Provide the (X, Y) coordinate of the cell's center where the given text is located.  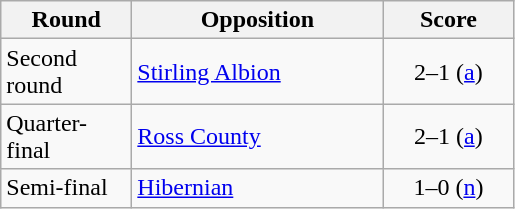
Stirling Albion (258, 72)
Opposition (258, 20)
1–0 (n) (448, 188)
Semi-final (66, 188)
Round (66, 20)
Score (448, 20)
Ross County (258, 136)
Quarter-final (66, 136)
Hibernian (258, 188)
Second round (66, 72)
